From the cell containing the given text, extract its center point as (X, Y) coordinate. 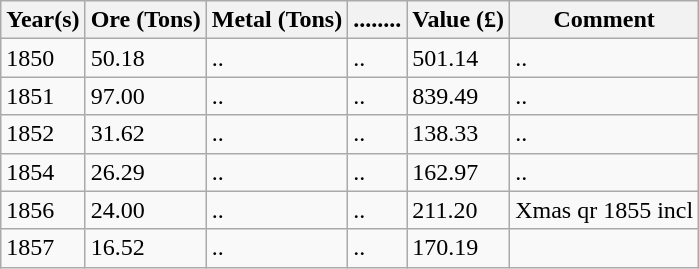
........ (378, 20)
1852 (43, 134)
50.18 (146, 58)
1856 (43, 210)
Value (£) (458, 20)
16.52 (146, 248)
1851 (43, 96)
Year(s) (43, 20)
839.49 (458, 96)
1854 (43, 172)
Ore (Tons) (146, 20)
Xmas qr 1855 incl (604, 210)
162.97 (458, 172)
31.62 (146, 134)
501.14 (458, 58)
24.00 (146, 210)
Comment (604, 20)
97.00 (146, 96)
26.29 (146, 172)
Metal (Tons) (277, 20)
138.33 (458, 134)
211.20 (458, 210)
170.19 (458, 248)
1857 (43, 248)
1850 (43, 58)
